Capture the cell that displays the provided text and extract its (x, y) central coordinate. 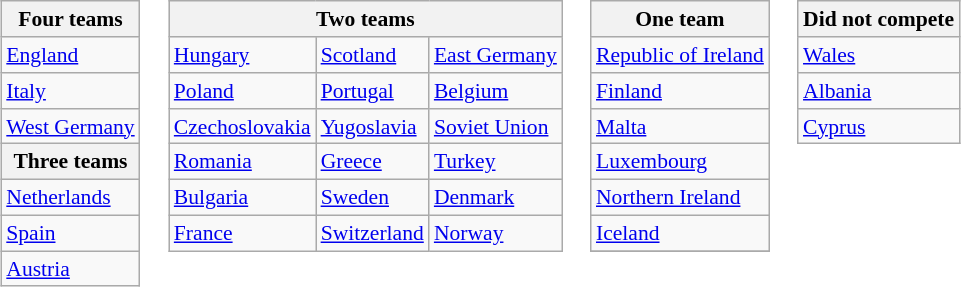
Bulgaria (242, 197)
Romania (242, 162)
East Germany (496, 55)
Switzerland (372, 233)
Four teams (70, 19)
Did not compete (878, 19)
Turkey (496, 162)
Yugoslavia (372, 126)
Soviet Union (496, 126)
Iceland (680, 233)
Italy (70, 91)
Denmark (496, 197)
Greece (372, 162)
Northern Ireland (680, 197)
Cyprus (878, 126)
Norway (496, 233)
Scotland (372, 55)
France (242, 233)
Three teams (70, 162)
Portugal (372, 91)
Luxembourg (680, 162)
Belgium (496, 91)
Netherlands (70, 197)
Poland (242, 91)
England (70, 55)
Czechoslovakia (242, 126)
Hungary (242, 55)
Wales (878, 55)
Spain (70, 233)
Malta (680, 126)
One team (680, 19)
Two teams (366, 19)
Finland (680, 91)
Republic of Ireland (680, 55)
Austria (70, 269)
Sweden (372, 197)
Albania (878, 91)
West Germany (70, 126)
